Find where the given text appears and provide that cell's center as [x, y] coordinate. 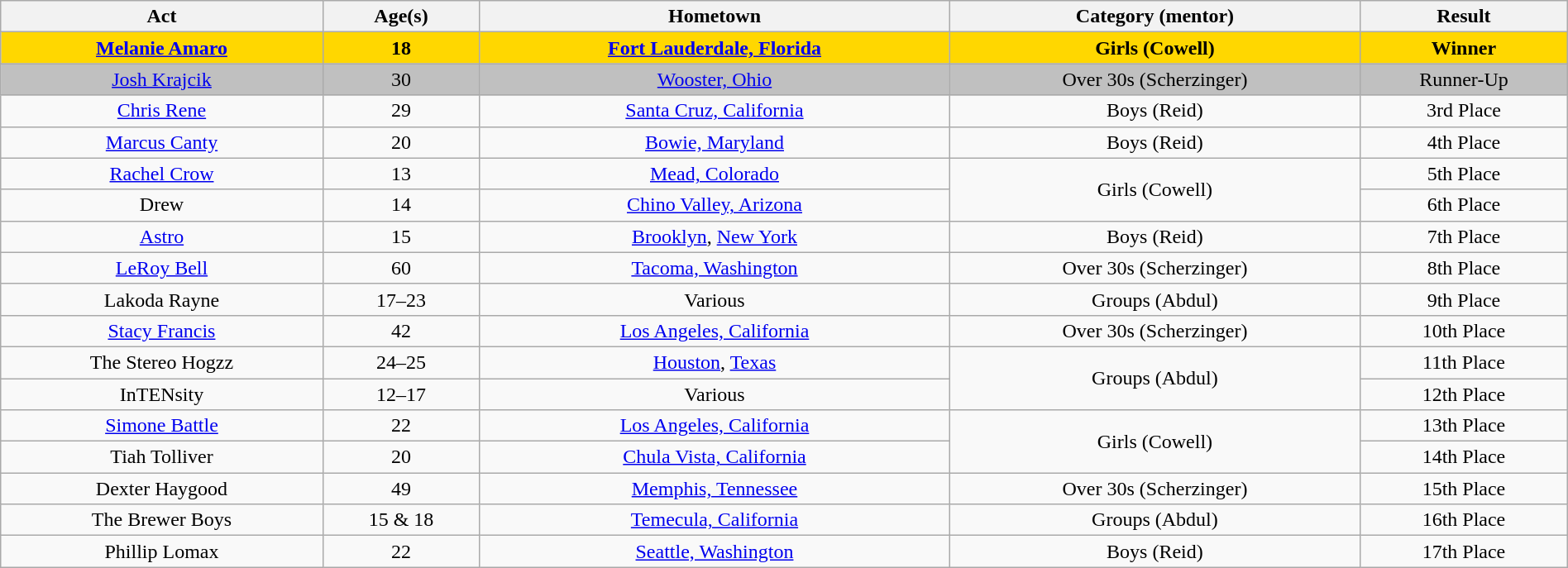
Mead, Colorado [715, 174]
Chula Vista, California [715, 457]
13 [401, 174]
Melanie Amaro [162, 48]
Wooster, Ohio [715, 79]
Tacoma, Washington [715, 268]
5th Place [1464, 174]
13th Place [1464, 426]
Memphis, Tennessee [715, 489]
Fort Lauderdale, Florida [715, 48]
Stacy Francis [162, 331]
8th Place [1464, 268]
11th Place [1464, 362]
Dexter Haygood [162, 489]
Winner [1464, 48]
17–23 [401, 299]
LeRoy Bell [162, 268]
24–25 [401, 362]
Santa Cruz, California [715, 111]
The Stereo Hogzz [162, 362]
Tiah Tolliver [162, 457]
12th Place [1464, 394]
Brooklyn, New York [715, 236]
12–17 [401, 394]
18 [401, 48]
10th Place [1464, 331]
InTENsity [162, 394]
15 & 18 [401, 520]
Runner-Up [1464, 79]
15th Place [1464, 489]
Result [1464, 17]
Bowie, Maryland [715, 142]
Simone Battle [162, 426]
Houston, Texas [715, 362]
Age(s) [401, 17]
42 [401, 331]
7th Place [1464, 236]
Chris Rene [162, 111]
14 [401, 205]
Category (mentor) [1154, 17]
Act [162, 17]
The Brewer Boys [162, 520]
15 [401, 236]
49 [401, 489]
Phillip Lomax [162, 551]
17th Place [1464, 551]
30 [401, 79]
14th Place [1464, 457]
Marcus Canty [162, 142]
4th Place [1464, 142]
16th Place [1464, 520]
Hometown [715, 17]
Rachel Crow [162, 174]
Drew [162, 205]
6th Place [1464, 205]
29 [401, 111]
Chino Valley, Arizona [715, 205]
Astro [162, 236]
Temecula, California [715, 520]
Seattle, Washington [715, 551]
9th Place [1464, 299]
Lakoda Rayne [162, 299]
3rd Place [1464, 111]
Josh Krajcik [162, 79]
60 [401, 268]
